Capture the cell that displays the provided text and extract its (X, Y) central coordinate. 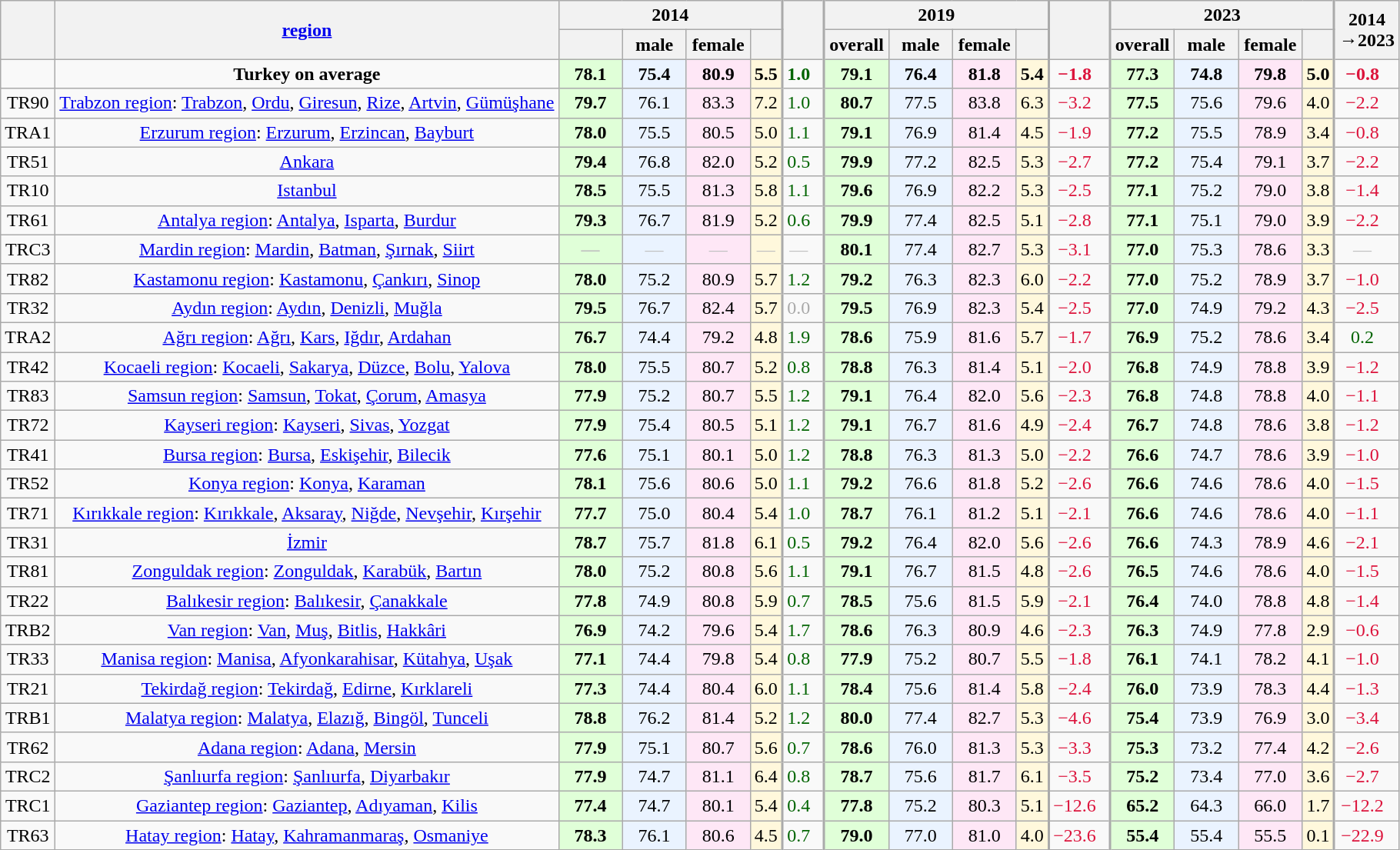
0.1 (1318, 835)
3.6 (1318, 776)
TR83 (28, 396)
Samsun region: Samsun, Tokat, Çorum, Amasya (307, 396)
2014→2023 (1367, 30)
−2.8 (1079, 220)
TRC2 (28, 776)
Van region: Van, Muş, Bitlis, Hakkâri (307, 630)
Mardin region: Mardin, Batman, Şırnak, Siirt (307, 249)
75.7 (654, 542)
TR63 (28, 835)
−22.9 (1367, 835)
4.1 (1318, 659)
−1.7 (1079, 337)
Kayseri region: Kayseri, Sivas, Yozgat (307, 425)
81.0 (985, 835)
79.3 (591, 220)
−2.0 (1079, 367)
64.3 (1206, 805)
−12.2 (1367, 805)
77.6 (591, 455)
TR90 (28, 103)
Kastamonu region: Kastamonu, Çankırı, Sinop (307, 278)
55.5 (1271, 835)
Malatya region: Malatya, Elazığ, Bingöl, Tunceli (307, 718)
Ankara (307, 162)
Manisa region: Manisa, Afyonkarahisar, Kütahya, Uşak (307, 659)
Tekirdağ region: Tekirdağ, Edirne, Kırklareli (307, 688)
79.7 (591, 103)
82.2 (985, 191)
TRC3 (28, 249)
TRB2 (28, 630)
81.1 (718, 776)
Aydın region: Aydın, Denizli, Muğla (307, 308)
TR81 (28, 572)
−12.6 (1079, 805)
Adana region: Adana, Mersin (307, 747)
Şanlıurfa region: Şanlıurfa, Diyarbakır (307, 776)
TR62 (28, 747)
7.2 (766, 103)
TR82 (28, 278)
2023 (1222, 15)
Zonguldak region: Zonguldak, Karabük, Bartın (307, 572)
66.0 (1271, 805)
0.0 (803, 308)
2.9 (1318, 630)
Trabzon region: Trabzon, Ordu, Giresun, Rize, Artvin, Gümüşhane (307, 103)
4.9 (1032, 425)
73.4 (1206, 776)
4.2 (1318, 747)
TR33 (28, 659)
−4.6 (1079, 718)
74.3 (1206, 542)
−23.6 (1079, 835)
81.7 (985, 776)
Kocaeli region: Kocaeli, Sakarya, Düzce, Bolu, Yalova (307, 367)
4.4 (1318, 688)
TR42 (28, 367)
83.8 (985, 103)
78.4 (856, 688)
75.9 (920, 337)
74.1 (1206, 659)
2014 (671, 15)
Istanbul (307, 191)
Turkey on average (307, 74)
TR31 (28, 542)
TR22 (28, 601)
TRA1 (28, 132)
3.0 (1318, 718)
1.9 (803, 337)
2019 (936, 15)
−3.5 (1079, 776)
Konya region: Konya, Karaman (307, 484)
−1.9 (1079, 132)
76.2 (654, 718)
−3.1 (1079, 249)
Hatay region: Hatay, Kahramanmaraş, Osmaniye (307, 835)
80.3 (985, 805)
TR61 (28, 220)
−3.4 (1367, 718)
80.0 (856, 718)
TR71 (28, 513)
TR51 (28, 162)
Erzurum region: Erzurum, Erzincan, Bayburt (307, 132)
TRC1 (28, 805)
İzmir (307, 542)
TR41 (28, 455)
TRA2 (28, 337)
region (307, 30)
75.0 (654, 513)
TR52 (28, 484)
6.4 (766, 776)
Antalya region: Antalya, Isparta, Burdur (307, 220)
82.4 (718, 308)
−3.3 (1079, 747)
83.3 (718, 103)
Bursa region: Bursa, Eskişehir, Bilecik (307, 455)
78.2 (1271, 659)
TR32 (28, 308)
0.6 (803, 220)
TR72 (28, 425)
73.2 (1206, 747)
Kırıkkale region: Kırıkkale, Aksaray, Niğde, Nevşehir, Kırşehir (307, 513)
6.3 (1032, 103)
74.2 (654, 630)
Gaziantep region: Gaziantep, Adıyaman, Kilis (307, 805)
81.9 (718, 220)
−3.2 (1079, 103)
81.2 (985, 513)
0.2 (1367, 337)
TR21 (28, 688)
0.4 (803, 805)
3.3 (1318, 249)
TRB1 (28, 718)
TR10 (28, 191)
76.5 (1142, 572)
74.0 (1206, 601)
65.2 (1142, 805)
77.7 (591, 513)
Ağrı region: Ağrı, Kars, Iğdır, Ardahan (307, 337)
−0.6 (1367, 630)
−1.3 (1367, 688)
4.3 (1318, 308)
Balıkesir region: Balıkesir, Çanakkale (307, 601)
79.4 (591, 162)
